Determine the (X, Y) coordinate at the center of the cell enclosing the given text.  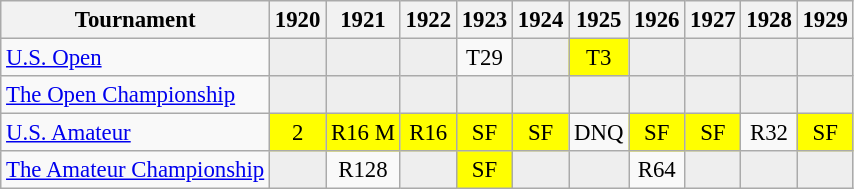
U.S. Open (136, 58)
U.S. Amateur (136, 133)
1925 (599, 20)
1926 (657, 20)
The Amateur Championship (136, 170)
1923 (484, 20)
Tournament (136, 20)
2 (298, 133)
1922 (428, 20)
T3 (599, 58)
1924 (541, 20)
R32 (769, 133)
1921 (364, 20)
R16 M (364, 133)
T29 (484, 58)
R16 (428, 133)
1920 (298, 20)
1927 (713, 20)
1928 (769, 20)
DNQ (599, 133)
R64 (657, 170)
R128 (364, 170)
The Open Championship (136, 95)
1929 (825, 20)
